Locate the cell with the specified text and output its (x, y) center coordinate. 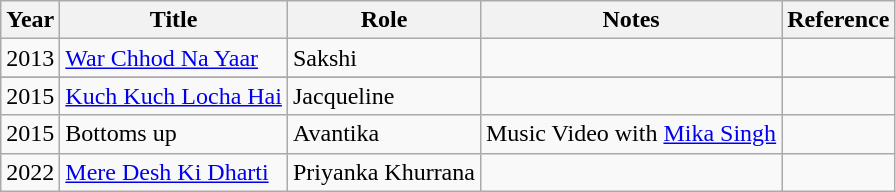
Role (384, 20)
Bottoms up (174, 134)
Notes (630, 20)
2013 (30, 58)
War Chhod Na Yaar (174, 58)
Jacqueline (384, 96)
Avantika (384, 134)
Mere Desh Ki Dharti (174, 172)
Kuch Kuch Locha Hai (174, 96)
Title (174, 20)
Music Video with Mika Singh (630, 134)
Reference (838, 20)
Year (30, 20)
2022 (30, 172)
Priyanka Khurrana (384, 172)
Sakshi (384, 58)
